Return (x, y) of the center of cell containing provided text 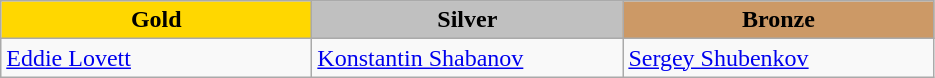
Gold (156, 20)
Silver (468, 20)
Sergey Shubenkov (778, 58)
Konstantin Shabanov (468, 58)
Eddie Lovett (156, 58)
Bronze (778, 20)
